Capture the cell that displays the provided text and extract its (x, y) central coordinate. 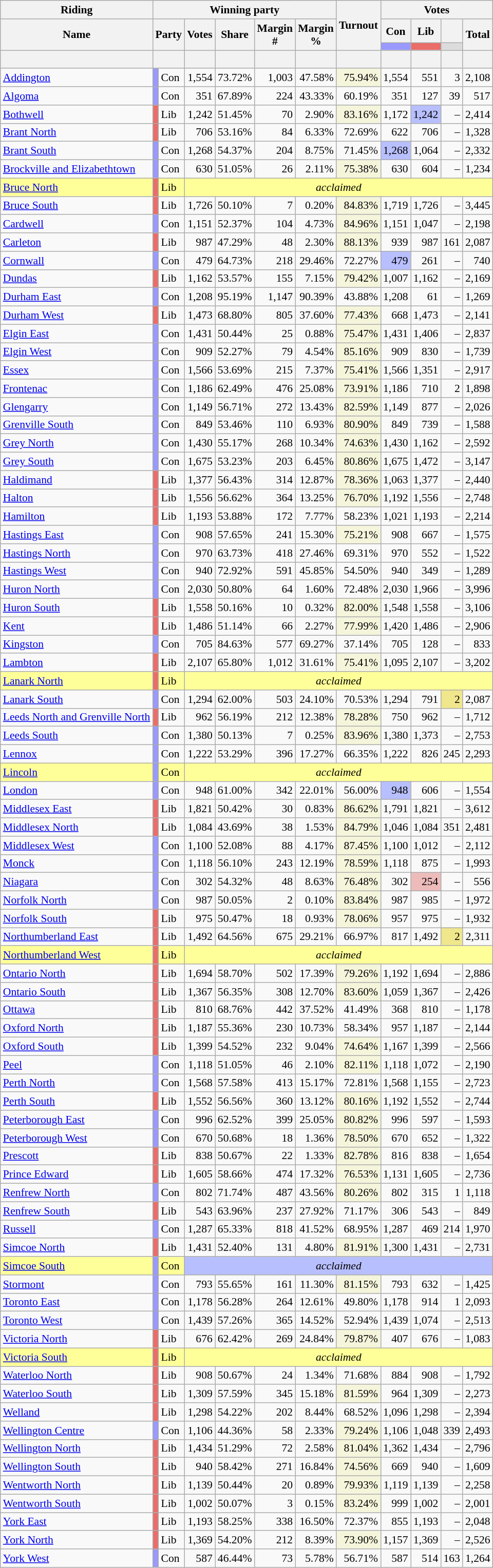
6.45% (316, 462)
25 (275, 334)
43.56% (316, 1193)
10 (275, 608)
1,739 (478, 352)
396 (275, 754)
Renfrew North (77, 1193)
12.19% (316, 864)
368 (395, 1010)
15.18% (316, 1394)
1,791 (395, 809)
Prescott (77, 1156)
Frontenac (77, 388)
1,172 (395, 114)
Durham East (77, 297)
2,332 (478, 151)
750 (395, 717)
131 (275, 1248)
73.91% (358, 388)
1,522 (478, 553)
1,074 (426, 1321)
2,141 (478, 316)
69.27% (316, 644)
1.34% (316, 1376)
26 (275, 169)
514 (426, 1558)
1,966 (426, 590)
710 (426, 388)
155 (275, 279)
65.80% (235, 663)
1,147 (275, 297)
Russell (77, 1229)
84.63% (235, 644)
Cardwell (77, 224)
2,723 (478, 1083)
2,311 (478, 937)
1,059 (395, 992)
66 (275, 626)
Share (235, 35)
254 (426, 882)
Leeds South (77, 736)
1,609 (478, 1467)
66.97% (358, 937)
88 (275, 846)
1,072 (426, 1065)
76.70% (358, 498)
88.13% (358, 242)
72.81% (358, 1083)
1,095 (395, 663)
2,293 (478, 754)
47.29% (235, 242)
2.30% (316, 242)
1,654 (478, 1156)
4.80% (316, 1248)
Waterloo South (77, 1394)
53.23% (235, 462)
Kent (77, 626)
597 (426, 1120)
2,513 (478, 1321)
Prince Edward (77, 1174)
52.27% (235, 352)
Wentworth South (77, 1503)
1,264 (478, 1558)
54.32% (235, 882)
1,425 (478, 1284)
413 (275, 1083)
41.49% (358, 1010)
52.08% (235, 846)
1,047 (426, 224)
Ontario North (77, 973)
261 (426, 261)
Norfolk North (77, 900)
62.49% (235, 388)
58.70% (235, 973)
232 (275, 1047)
245 (452, 754)
914 (426, 1302)
2,906 (478, 626)
52.37% (235, 224)
58.23% (358, 517)
45.85% (316, 571)
632 (426, 1284)
667 (426, 535)
Algoma (77, 96)
84.79% (358, 827)
38 (275, 827)
875 (426, 864)
75.38% (358, 169)
1,063 (395, 480)
73 (275, 1558)
2,144 (478, 1028)
90.39% (316, 297)
3,612 (478, 809)
78.06% (358, 918)
0.32% (316, 608)
604 (426, 169)
82.11% (358, 1065)
487 (275, 1193)
0.89% (316, 1485)
1.53% (316, 827)
Name (77, 35)
2.10% (316, 1065)
2,214 (478, 517)
72.92% (235, 571)
Toronto East (77, 1302)
1,898 (478, 388)
364 (275, 498)
46 (275, 1065)
54.37% (235, 151)
72.48% (358, 590)
3,996 (478, 590)
80.86% (358, 462)
56.00% (358, 791)
79.26% (358, 973)
740 (478, 261)
79.42% (358, 279)
Grenville South (77, 425)
218 (275, 261)
Wentworth North (77, 1485)
1,406 (426, 334)
50.80% (235, 590)
1,300 (395, 1248)
Oxford North (77, 1028)
56.28% (235, 1302)
75.47% (358, 334)
75.21% (358, 535)
Victoria South (77, 1357)
474 (275, 1174)
55.65% (235, 1284)
Grey South (77, 462)
805 (275, 316)
56.62% (235, 498)
1,003 (275, 78)
47.58% (316, 78)
84.83% (358, 206)
230 (275, 1028)
Simcoe North (77, 1248)
Hastings North (77, 553)
2,481 (478, 827)
Leeds North and Grenville North (77, 717)
1,792 (478, 1376)
517 (478, 96)
577 (275, 644)
Haldimand (77, 480)
271 (275, 1467)
53.16% (235, 132)
Huron North (77, 590)
Perth North (77, 1083)
3,202 (478, 663)
Margin% (316, 35)
345 (275, 1394)
54.52% (235, 1047)
50.42% (235, 809)
70.53% (358, 699)
Peterborough West (77, 1138)
Grey North (77, 443)
71.45% (358, 151)
14.52% (316, 1321)
17.27% (316, 754)
25.05% (316, 1120)
1,007 (395, 279)
826 (426, 754)
Peel (77, 1065)
1.36% (316, 1138)
Halton (77, 498)
Toronto West (77, 1321)
2,440 (478, 480)
73.90% (358, 1540)
Turnout (358, 26)
77.99% (358, 626)
86.62% (358, 809)
0.83% (316, 809)
2,837 (478, 334)
50.13% (235, 736)
360 (275, 1102)
349 (426, 571)
62.00% (235, 699)
2,048 (478, 1522)
Norfolk South (77, 918)
39 (452, 96)
1,269 (478, 297)
46.44% (235, 1558)
1,167 (395, 1047)
2,753 (478, 736)
17.39% (316, 973)
399 (275, 1120)
43.69% (235, 827)
739 (426, 425)
Victoria North (77, 1339)
13.43% (316, 407)
Wellington Centre (77, 1430)
12.70% (316, 992)
11.30% (316, 1284)
Essex (77, 370)
817 (395, 937)
2,273 (478, 1394)
53.88% (235, 517)
69.31% (358, 553)
830 (426, 352)
2,198 (478, 224)
27.92% (316, 1211)
Wellington North (77, 1448)
264 (275, 1302)
339 (452, 1430)
622 (395, 132)
37.14% (358, 644)
1,932 (478, 918)
2,748 (478, 498)
Oxford South (77, 1047)
202 (275, 1412)
308 (275, 992)
407 (395, 1339)
675 (275, 937)
0.25% (316, 736)
37.52% (316, 1010)
13.25% (316, 498)
79.87% (358, 1339)
0.93% (316, 918)
241 (275, 535)
58.25% (235, 1522)
0.15% (316, 1503)
1,972 (478, 900)
469 (426, 1229)
Wellington South (77, 1467)
12.61% (316, 1302)
54.20% (235, 1540)
4.17% (316, 846)
York North (77, 1540)
73.72% (235, 78)
Northumberland West (77, 955)
1,373 (426, 736)
55.17% (235, 443)
2,001 (478, 1503)
7.15% (316, 279)
8.39% (316, 1540)
Margin# (275, 35)
365 (275, 1321)
552 (426, 553)
25.08% (316, 388)
Lincoln (77, 772)
Ontario South (77, 992)
172 (275, 517)
68.80% (235, 316)
30 (275, 809)
2,026 (478, 407)
1,289 (478, 571)
Hamilton (77, 517)
6.33% (316, 132)
8.75% (316, 151)
2,796 (478, 1448)
2,394 (478, 1412)
418 (275, 553)
85.16% (358, 352)
53.57% (235, 279)
2,917 (478, 370)
3,106 (478, 608)
58.66% (235, 1174)
224 (275, 96)
Elgin West (77, 352)
53.29% (235, 754)
71.17% (358, 1211)
56.56% (235, 1102)
2,112 (478, 846)
2,108 (478, 78)
54.50% (358, 571)
Kingston (77, 644)
556 (478, 882)
77.43% (358, 316)
Brant South (77, 151)
1,155 (426, 1083)
22.01% (316, 791)
Lanark North (77, 681)
81.15% (358, 1284)
Lennox (77, 754)
10.73% (316, 1028)
63.73% (235, 553)
964 (395, 1394)
80.16% (358, 1102)
2,566 (478, 1047)
79 (275, 352)
76.48% (358, 882)
Carleton (77, 242)
50.47% (235, 918)
56.19% (235, 717)
652 (426, 1138)
44.36% (235, 1430)
82.78% (358, 1156)
7.37% (316, 370)
55.36% (235, 1028)
56.43% (235, 480)
17.32% (316, 1174)
78.28% (358, 717)
1,548 (395, 608)
64 (275, 590)
Northumberland East (77, 937)
606 (426, 791)
58 (275, 1430)
1,046 (395, 827)
68.76% (235, 1010)
12.87% (316, 480)
66.35% (358, 754)
Waterloo North (77, 1376)
2,190 (478, 1065)
2,414 (478, 114)
7.77% (316, 517)
Addington (77, 78)
Niagara (77, 882)
2.11% (316, 169)
3,147 (478, 462)
2,736 (478, 1174)
58.34% (358, 1028)
24.84% (316, 1339)
214 (452, 1229)
81.91% (358, 1248)
43.33% (316, 96)
237 (275, 1211)
78.36% (358, 480)
95.19% (235, 297)
24 (275, 1376)
128 (426, 644)
56.10% (235, 864)
Bruce North (77, 187)
791 (426, 699)
Party (168, 35)
61 (426, 297)
4.73% (316, 224)
84.96% (358, 224)
71.68% (358, 1376)
268 (275, 443)
87.45% (358, 846)
1,119 (395, 1485)
314 (275, 480)
53.69% (235, 370)
442 (275, 1010)
72.37% (358, 1522)
855 (395, 1522)
Monck (77, 864)
57.26% (235, 1321)
2,744 (478, 1102)
3,445 (478, 206)
24.10% (316, 699)
83.60% (358, 992)
50.16% (235, 608)
5.78% (316, 1558)
68.95% (358, 1229)
37.60% (316, 316)
Hastings East (77, 535)
306 (395, 1211)
81.59% (358, 1394)
591 (275, 571)
43.88% (358, 297)
51.45% (235, 114)
8.63% (316, 882)
83.24% (358, 1503)
985 (426, 900)
2,093 (478, 1302)
1,593 (478, 1120)
Brockville and Elizabethtown (77, 169)
Peterborough East (77, 1120)
50.68% (235, 1138)
54.22% (235, 1412)
Simcoe South (77, 1266)
816 (395, 1156)
1,420 (395, 626)
84 (275, 132)
939 (395, 242)
503 (275, 699)
551 (426, 78)
Middlesex North (77, 827)
0.10% (316, 900)
57.58% (235, 1083)
79.24% (358, 1430)
1,970 (478, 1229)
1,157 (395, 1540)
80.26% (358, 1193)
57.65% (235, 535)
79.93% (358, 1485)
1,362 (395, 1448)
15.17% (316, 1083)
1,588 (478, 425)
10.34% (316, 443)
Lanark South (77, 699)
502 (275, 973)
204 (275, 151)
50.10% (235, 206)
Renfrew South (77, 1211)
2.27% (316, 626)
74.64% (358, 1047)
Middlesex West (77, 846)
75.94% (358, 78)
78.50% (358, 1138)
Glengarry (77, 407)
50.05% (235, 900)
0.20% (316, 206)
1,472 (426, 462)
53.46% (235, 425)
57.59% (235, 1394)
Hastings West (77, 571)
1,328 (478, 132)
2,731 (478, 1248)
877 (426, 407)
1,993 (478, 864)
49.80% (358, 1302)
2,526 (478, 1540)
Lambton (77, 663)
80.90% (358, 425)
1,575 (478, 535)
62.42% (235, 1339)
29.21% (316, 937)
104 (275, 224)
Riding (77, 10)
62.52% (235, 1120)
London (77, 791)
56.35% (235, 992)
6.93% (316, 425)
203 (275, 462)
668 (395, 316)
64.73% (235, 261)
Stormont (77, 1284)
1,351 (426, 370)
Bothwell (77, 114)
833 (478, 644)
51.14% (235, 626)
1,048 (426, 1430)
81.04% (358, 1448)
70 (275, 114)
50.07% (235, 1503)
76.53% (358, 1174)
Welland (77, 1412)
York West (77, 1558)
16.84% (316, 1467)
Elgin East (77, 334)
1,234 (478, 169)
60.19% (358, 96)
63.96% (235, 1211)
Brant North (77, 132)
13.12% (316, 1102)
2.90% (316, 114)
1,064 (426, 151)
1,131 (395, 1174)
1.60% (316, 590)
71.74% (235, 1193)
68.52% (358, 1412)
22 (275, 1156)
Winning party (244, 10)
2,592 (478, 443)
269 (275, 1339)
82.59% (358, 407)
Durham West (77, 316)
72.27% (358, 261)
818 (275, 1229)
74.63% (358, 443)
243 (275, 864)
669 (395, 1467)
72 (275, 1448)
67.89% (235, 96)
Middlesex East (77, 809)
20 (275, 1485)
51.29% (235, 1448)
52.40% (235, 1248)
1,083 (478, 1339)
2.33% (316, 1430)
83.96% (358, 736)
884 (395, 1376)
72.69% (358, 132)
Dundas (77, 279)
61.00% (235, 791)
1,322 (478, 1138)
315 (426, 1193)
2.58% (316, 1448)
Ottawa (77, 1010)
1,719 (395, 206)
272 (275, 407)
0.88% (316, 334)
127 (426, 96)
31.61% (316, 663)
15.30% (316, 535)
2,886 (478, 973)
16.50% (316, 1522)
342 (275, 791)
29.46% (316, 261)
1.33% (316, 1156)
1,096 (395, 1412)
Huron South (77, 608)
80.82% (358, 1120)
52.94% (358, 1321)
1,021 (395, 517)
2,169 (478, 279)
4.54% (316, 352)
1,712 (478, 717)
8.44% (316, 1412)
Perth South (77, 1102)
215 (275, 370)
41.52% (316, 1229)
65.33% (235, 1229)
2,426 (478, 992)
York East (77, 1522)
58.42% (235, 1467)
163 (452, 1558)
Cornwall (77, 261)
2,258 (478, 1485)
83.16% (358, 114)
476 (275, 388)
82.00% (358, 608)
9.04% (316, 1047)
338 (275, 1522)
2,493 (478, 1430)
110 (275, 425)
27.46% (316, 553)
78.59% (358, 864)
64.56% (235, 937)
12.38% (316, 717)
999 (395, 1503)
74.56% (358, 1467)
Total (478, 35)
Bruce South (77, 206)
83.84% (358, 900)
